From the cell containing the given text, extract its center point as (x, y) coordinate. 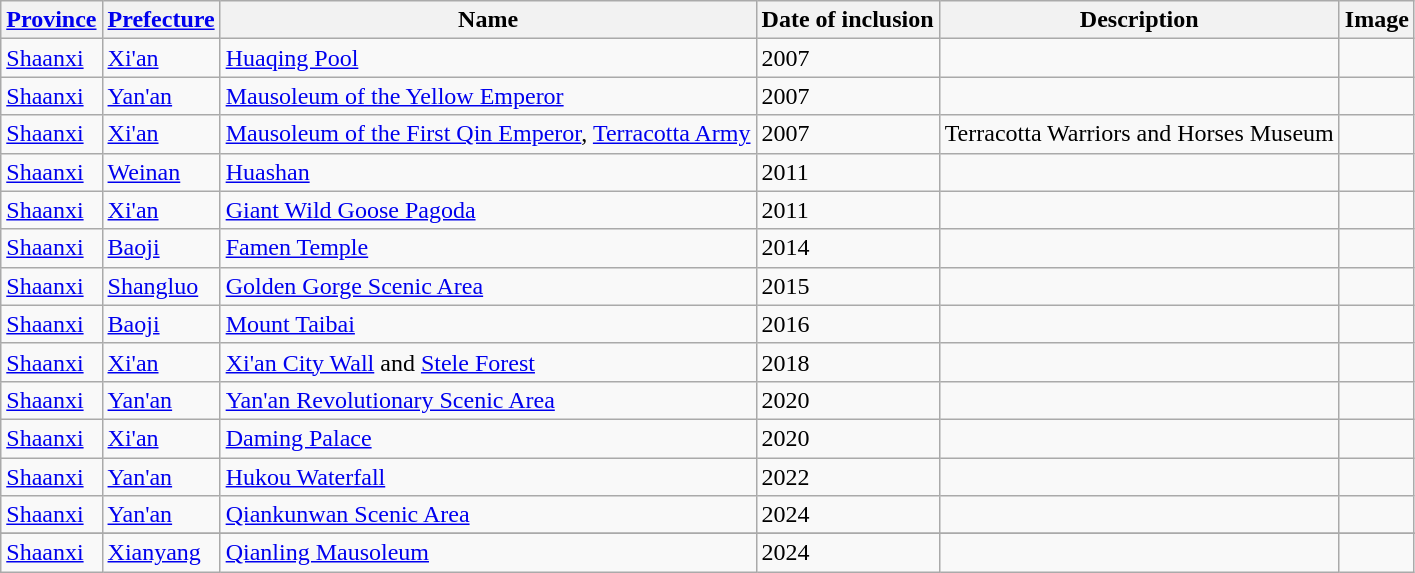
Description (1139, 20)
2018 (848, 362)
Hukou Waterfall (488, 477)
2016 (848, 324)
Prefecture (161, 20)
Qiankunwan Scenic Area (488, 515)
Yan'an Revolutionary Scenic Area (488, 400)
Huashan (488, 172)
Mausoleum of the Yellow Emperor (488, 96)
Shangluo (161, 286)
Weinan (161, 172)
2015 (848, 286)
Mausoleum of the First Qin Emperor, Terracotta Army (488, 134)
Famen Temple (488, 248)
Daming Palace (488, 438)
Giant Wild Goose Pagoda (488, 210)
Xianyang (161, 553)
Golden Gorge Scenic Area (488, 286)
Image (1376, 20)
Province (52, 20)
Qianling Mausoleum (488, 553)
Xi'an City Wall and Stele Forest (488, 362)
2014 (848, 248)
2022 (848, 477)
Terracotta Warriors and Horses Museum (1139, 134)
Mount Taibai (488, 324)
Name (488, 20)
Date of inclusion (848, 20)
Huaqing Pool (488, 58)
